From the cell containing the given text, extract its center point as [X, Y] coordinate. 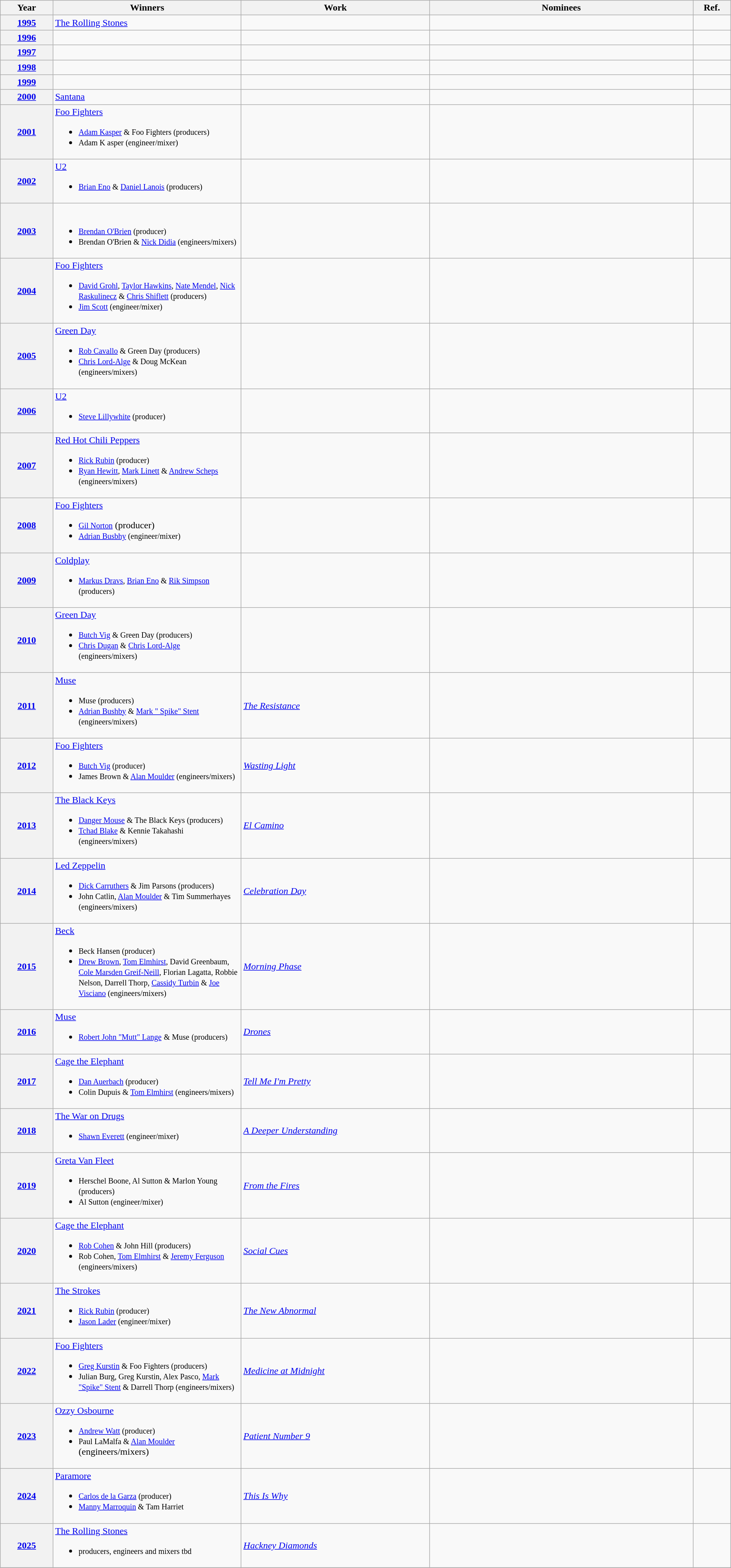
Cage the ElephantDan Auerbach (producer)Colin Dupuis & Tom Elmhirst (engineers/mixers) [147, 1081]
The Black KeysDanger Mouse & The Black Keys (producers)Tchad Blake & Kennie Takahashi (engineers/mixers) [147, 825]
The StrokesRick Rubin (producer)Jason Lader (engineer/mixer) [147, 1311]
Green DayButch Vig & Green Day (producers)Chris Dugan & Chris Lord-Alge (engineers/mixers) [147, 640]
The Rolling Stones [147, 23]
2020 [27, 1250]
2018 [27, 1131]
Green DayRob Cavallo & Green Day (producers)Chris Lord-Alge & Doug McKean (engineers/mixers) [147, 356]
1997 [27, 52]
2015 [27, 967]
2006 [27, 410]
Wasting Light [335, 765]
U2Steve Lillywhite (producer) [147, 410]
From the Fires [335, 1185]
2001 [27, 132]
2012 [27, 765]
2010 [27, 640]
Social Cues [335, 1250]
Ref. [712, 8]
Morning Phase [335, 967]
2017 [27, 1081]
Foo FightersButch Vig (producer)James Brown & Alan Moulder (engineers/mixers) [147, 765]
2011 [27, 706]
2008 [27, 526]
2007 [27, 466]
2025 [27, 1546]
ParamoreCarlos de la Garza (producer)Manny Marroquin & Tam Harriet [147, 1496]
2014 [27, 891]
1996 [27, 38]
A Deeper Understanding [335, 1131]
U2Brian Eno & Daniel Lanois (producers) [147, 181]
1995 [27, 23]
2022 [27, 1371]
2023 [27, 1436]
Medicine at Midnight [335, 1371]
Year [27, 8]
Patient Number 9 [335, 1436]
Hackney Diamonds [335, 1546]
Celebration Day [335, 891]
Red Hot Chili PeppersRick Rubin (producer)Ryan Hewitt, Mark Linett & Andrew Scheps (engineers/mixers) [147, 466]
2013 [27, 825]
2016 [27, 1032]
Foo FightersGreg Kurstin & Foo Fighters (producers)Julian Burg, Greg Kurstin, Alex Pasco, Mark "Spike" Stent & Darrell Thorp (engineers/mixers) [147, 1371]
1999 [27, 82]
Winners [147, 8]
2005 [27, 356]
Santana [147, 97]
2021 [27, 1311]
The Resistance [335, 706]
Drones [335, 1032]
ColdplayMarkus Dravs, Brian Eno & Rik Simpson (producers) [147, 580]
Nominees [562, 8]
2004 [27, 291]
Foo FightersDavid Grohl, Taylor Hawkins, Nate Mendel, Nick Raskulinecz & Chris Shiflett (producers)Jim Scott (engineer/mixer) [147, 291]
El Camino [335, 825]
Cage the ElephantRob Cohen & John Hill (producers)Rob Cohen, Tom Elmhirst & Jeremy Ferguson (engineers/mixers) [147, 1250]
1998 [27, 67]
This Is Why [335, 1496]
MuseRobert John "Mutt" Lange & Muse (producers) [147, 1032]
Foo FightersGil Norton (producer)Adrian Busbhy (engineer/mixer) [147, 526]
Greta Van FleetHerschel Boone, Al Sutton & Marlon Young (producers)Al Sutton (engineer/mixer) [147, 1185]
MuseMuse (producers)Adrian Bushby & Mark " Spike" Stent (engineers/mixers) [147, 706]
2024 [27, 1496]
2003 [27, 231]
Work [335, 8]
2019 [27, 1185]
2009 [27, 580]
The Rolling Stonesproducers, engineers and mixers tbd [147, 1546]
The War on DrugsShawn Everett (engineer/mixer) [147, 1131]
Tell Me I'm Pretty [335, 1081]
Led ZeppelinDick Carruthers & Jim Parsons (producers)John Catlin, Alan Moulder & Tim Summerhayes (engineers/mixers) [147, 891]
Foo FightersAdam Kasper & Foo Fighters (producers)Adam K asper (engineer/mixer) [147, 132]
2002 [27, 181]
2000 [27, 97]
Brendan O'Brien (producer)Brendan O'Brien & Nick Didia (engineers/mixers) [147, 231]
The New Abnormal [335, 1311]
Ozzy OsbourneAndrew Watt (producer)Paul LaMalfa & Alan Moulder (engineers/mixers) [147, 1436]
